Return the [X, Y] coordinate for the center point of the cell that contains the specified text.  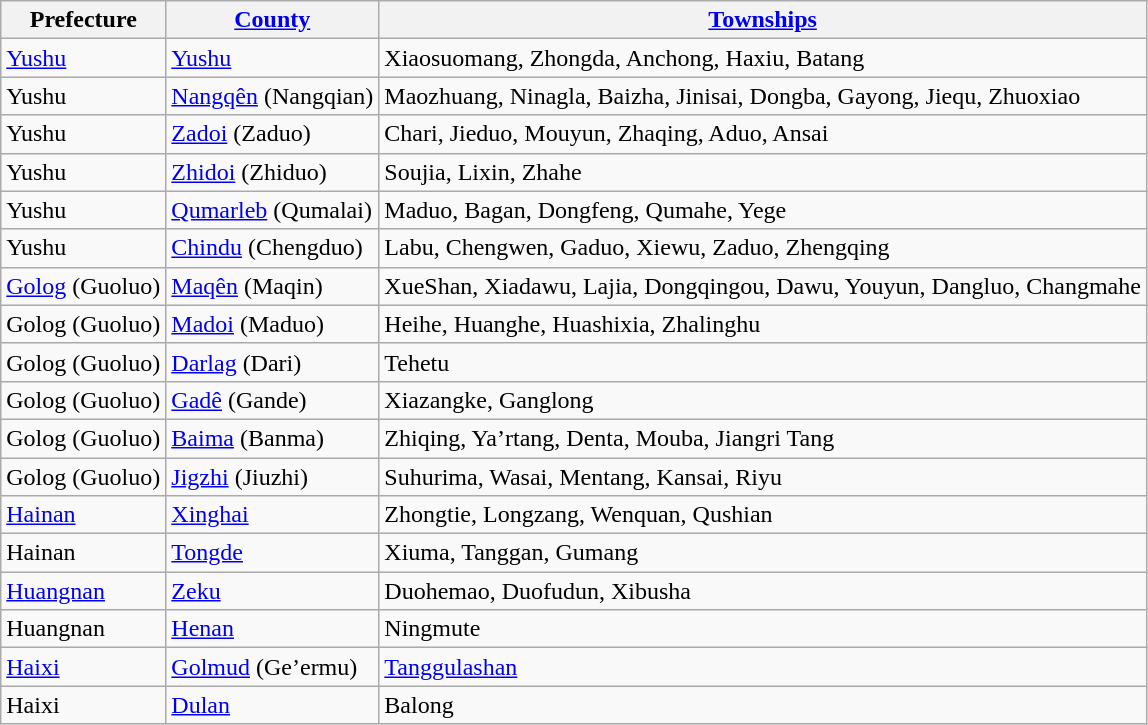
Chari, Jieduo, Mouyun, Zhaqing, Aduo, Ansai [763, 134]
Suhurima, Wasai, Mentang, Kansai, Riyu [763, 477]
Tongde [272, 553]
Madoi (Maduo) [272, 324]
Zhiqing, Ya’rtang, Denta, Mouba, Jiangri Tang [763, 438]
Maozhuang, Ninagla, Baizha, Jinisai, Dongba, Gayong, Jiequ, Zhuoxiao [763, 96]
Darlag (Dari) [272, 362]
Zhidoi (Zhiduo) [272, 172]
Balong [763, 705]
Zeku [272, 591]
Xiuma, Tanggan, Gumang [763, 553]
Chindu (Chengduo) [272, 248]
Gadê (Gande) [272, 400]
Zadoi (Zaduo) [272, 134]
Duohemao, Duofudun, Xibusha [763, 591]
Jigzhi (Jiuzhi) [272, 477]
Zhongtie, Longzang, Wenquan, Qushian [763, 515]
Qumarleb (Qumalai) [272, 210]
Tanggulashan [763, 667]
Maqên (Maqin) [272, 286]
Labu, Chengwen, Gaduo, Xiewu, Zaduo, Zhengqing [763, 248]
Nangqên (Nangqian) [272, 96]
Soujia, Lixin, Zhahe [763, 172]
Baima (Banma) [272, 438]
Dulan [272, 705]
County [272, 20]
XueShan, Xiadawu, Lajia, Dongqingou, Dawu, Youyun, Dangluo, Changmahe [763, 286]
Xinghai [272, 515]
Xiaosuomang, Zhongda, Anchong, Haxiu, Batang [763, 58]
Xiazangke, Ganglong [763, 400]
Ningmute [763, 629]
Heihe, Huanghe, Huashixia, Zhalinghu [763, 324]
Tehetu [763, 362]
Prefecture [84, 20]
Maduo, Bagan, Dongfeng, Qumahe, Yege [763, 210]
Townships [763, 20]
Golmud (Ge’ermu) [272, 667]
Henan [272, 629]
